Pinpoint the cell where the given text exists, returning its (X, Y) midpoint coordinate. 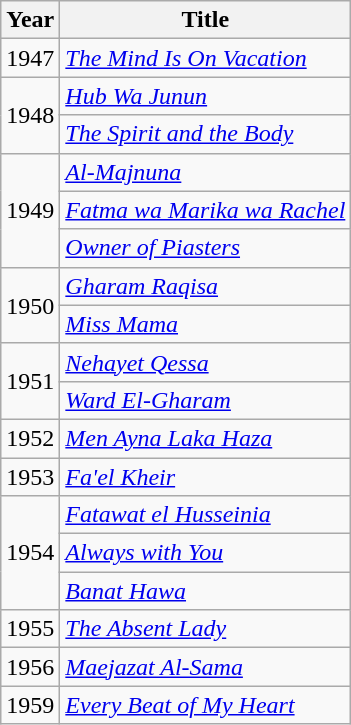
Miss Mama (206, 324)
Banat Hawa (206, 591)
1952 (30, 438)
Hub Wa Junun (206, 96)
Fatawat el Husseinia (206, 515)
Al-Majnuna (206, 172)
The Mind Is On Vacation (206, 58)
Always with You (206, 553)
The Absent Lady (206, 629)
Fatma wa Marika wa Rachel (206, 210)
1947 (30, 58)
1954 (30, 553)
The Spirit and the Body (206, 134)
Gharam Raqisa (206, 286)
Owner of Piasters (206, 248)
Year (30, 20)
1956 (30, 667)
1949 (30, 210)
Men Ayna Laka Haza (206, 438)
1955 (30, 629)
Ward El-Gharam (206, 400)
1948 (30, 115)
1959 (30, 705)
Nehayet Qessa (206, 362)
Maejazat Al-Sama (206, 667)
Every Beat of My Heart (206, 705)
1950 (30, 305)
Title (206, 20)
1953 (30, 477)
Fa'el Kheir (206, 477)
1951 (30, 381)
